Find where the given text appears and provide that cell's center as [x, y] coordinate. 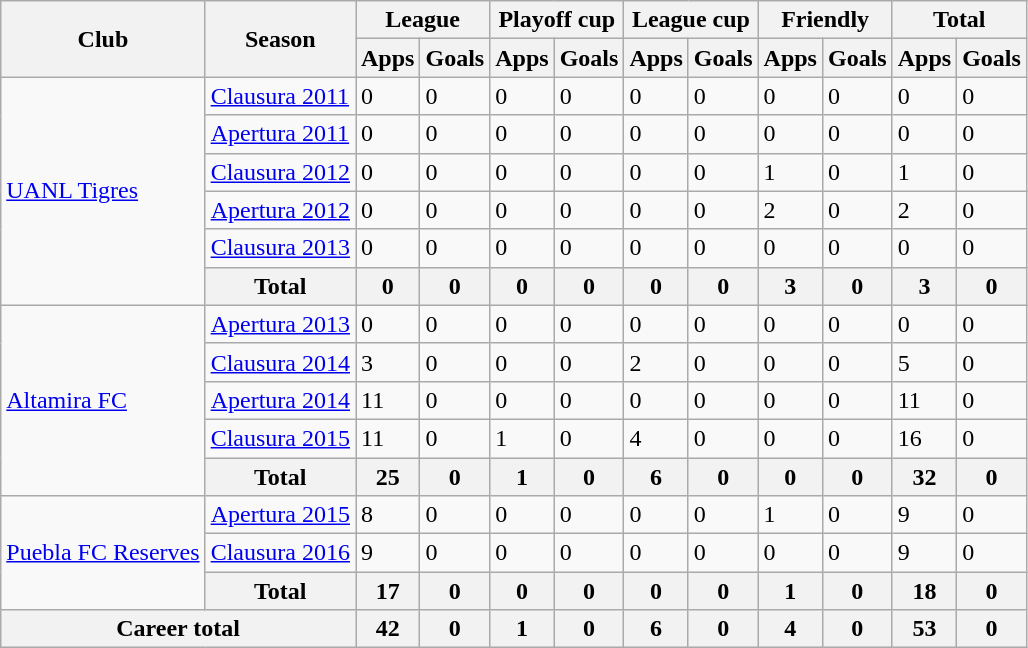
Puebla FC Reserves [103, 553]
Apertura 2015 [280, 515]
Career total [178, 629]
Playoff cup [557, 20]
UANL Tigres [103, 191]
Club [103, 39]
18 [924, 591]
32 [924, 477]
Clausura 2014 [280, 362]
17 [388, 591]
Clausura 2015 [280, 438]
42 [388, 629]
5 [924, 362]
53 [924, 629]
Apertura 2014 [280, 400]
8 [388, 515]
Clausura 2013 [280, 248]
League [423, 20]
Friendly [825, 20]
Season [280, 39]
Apertura 2013 [280, 324]
Clausura 2012 [280, 172]
Altamira FC [103, 400]
25 [388, 477]
Clausura 2011 [280, 96]
16 [924, 438]
Clausura 2016 [280, 553]
Apertura 2012 [280, 210]
Apertura 2011 [280, 134]
League cup [691, 20]
